Determine the [x, y] coordinate at the center of the cell enclosing the given text.  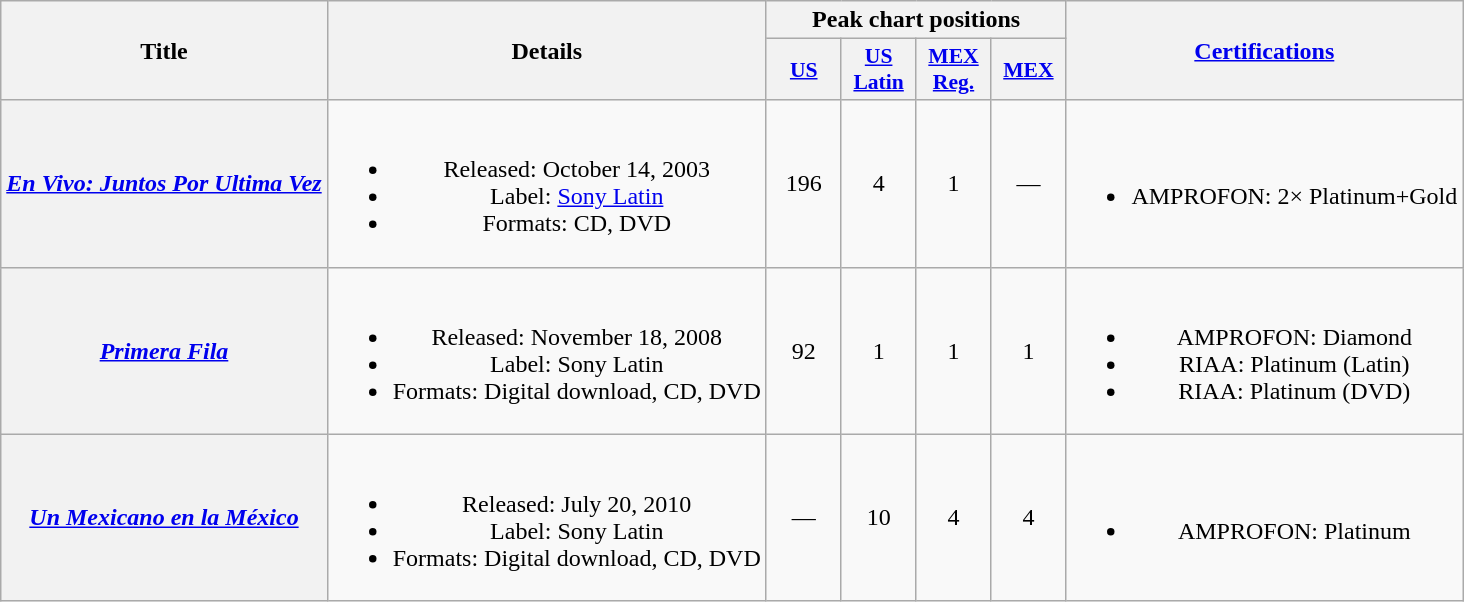
AMPROFON: DiamondRIAA: Platinum (Latin)RIAA: Platinum (DVD) [1264, 350]
92 [804, 350]
AMPROFON: 2× Platinum+Gold [1264, 184]
Certifications [1264, 50]
Title [164, 50]
Released: July 20, 2010Label: Sony LatinFormats: Digital download, CD, DVD [546, 518]
10 [878, 518]
Details [546, 50]
Released: October 14, 2003Label: Sony LatinFormats: CD, DVD [546, 184]
USLatin [878, 70]
MEX [1028, 70]
Peak chart positions [916, 20]
US [804, 70]
En Vivo: Juntos Por Ultima Vez [164, 184]
MEXReg. [954, 70]
Primera Fila [164, 350]
Released: November 18, 2008Label: Sony LatinFormats: Digital download, CD, DVD [546, 350]
196 [804, 184]
AMPROFON: Platinum [1264, 518]
Un Mexicano en la México [164, 518]
